Scan for the cell matching the given text and deliver its [X, Y] coordinate at center. 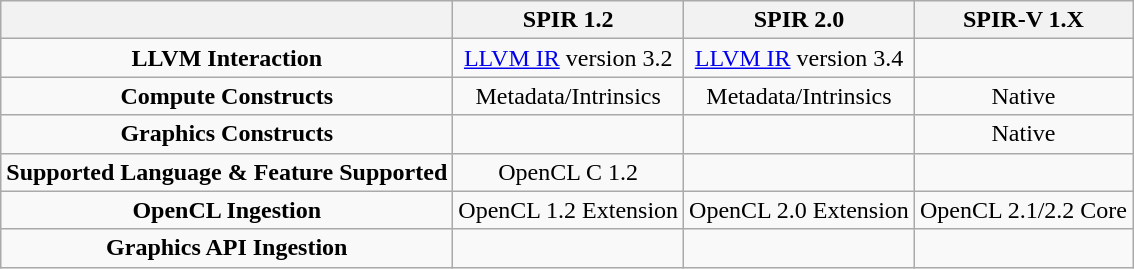
SPIR 1.2 [568, 20]
OpenCL C 1.2 [568, 172]
OpenCL 2.0 Extension [800, 210]
OpenCL 2.1/2.2 Core [1023, 210]
Graphics API Ingestion [227, 248]
SPIR-V 1.X [1023, 20]
OpenCL 1.2 Extension [568, 210]
SPIR 2.0 [800, 20]
OpenCL Ingestion [227, 210]
LLVM Interaction [227, 58]
Supported Language & Feature Supported [227, 172]
LLVM IR version 3.4 [800, 58]
Graphics Constructs [227, 134]
LLVM IR version 3.2 [568, 58]
Compute Constructs [227, 96]
